Extract the (x, y) coordinate from the center of the cell holding the provided text.  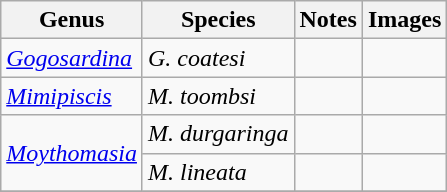
M. lineata (218, 172)
M. durgaringa (218, 134)
Gogosardina (72, 58)
M. toombsi (218, 96)
Moythomasia (72, 153)
Notes (328, 20)
Genus (72, 20)
G. coatesi (218, 58)
Species (218, 20)
Mimipiscis (72, 96)
Images (404, 20)
